Pinpoint the cell where the given text exists, returning its (X, Y) midpoint coordinate. 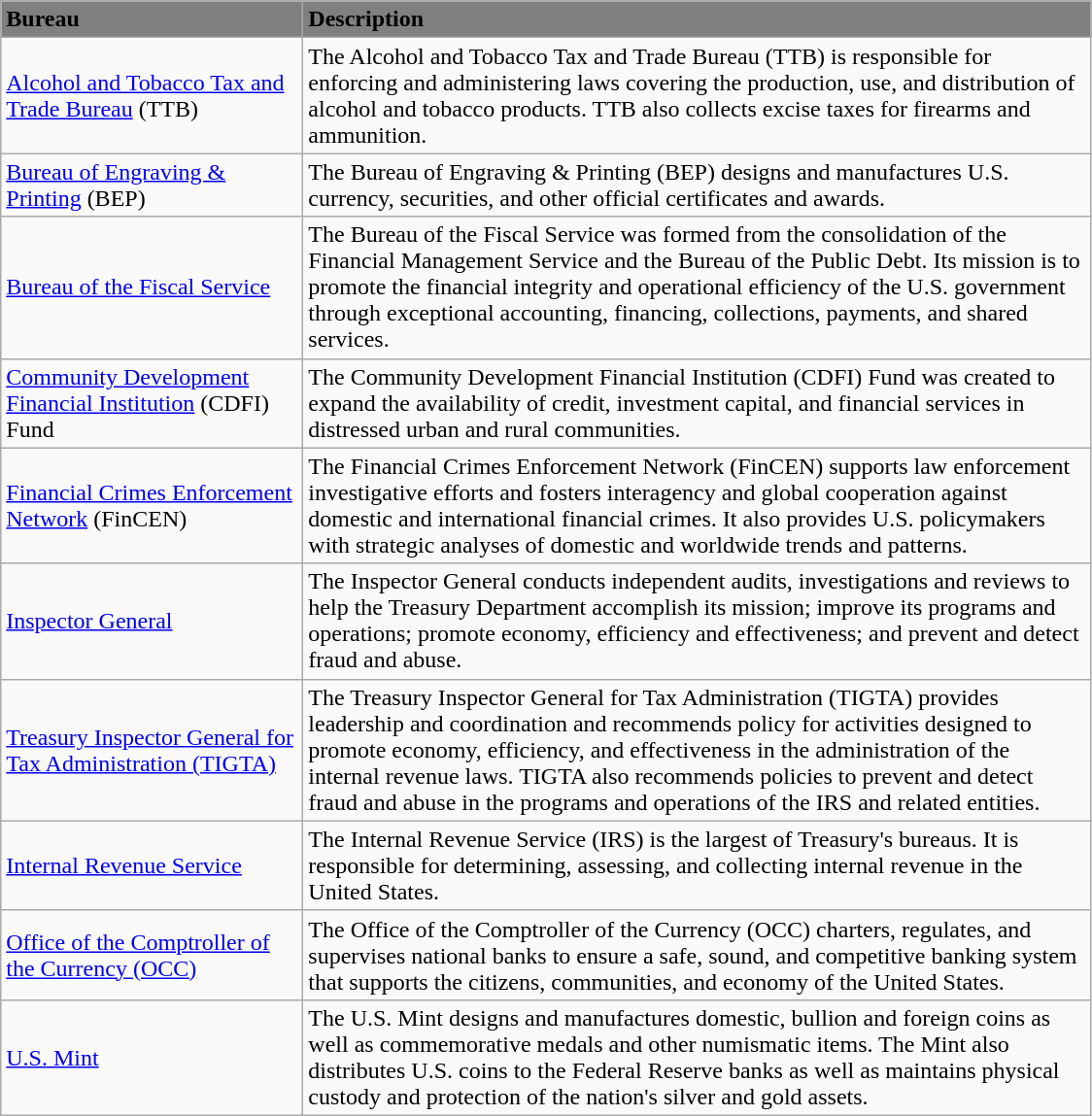
U.S. Mint (152, 1057)
Community Development Financial Institution (CDFI) Fund (152, 403)
Financial Crimes Enforcement Network (FinCEN) (152, 505)
Internal Revenue Service (152, 865)
Description (698, 19)
Bureau (152, 19)
The Bureau of Engraving & Printing (BEP) designs and manufactures U.S. currency, securities, and other official certificates and awards. (698, 185)
Inspector General (152, 622)
Alcohol and Tobacco Tax and Trade Bureau (TTB) (152, 95)
Office of the Comptroller of the Currency (OCC) (152, 955)
Bureau of the Fiscal Service (152, 287)
Treasury Inspector General for Tax Administration (TIGTA) (152, 750)
Bureau of Engraving & Printing (BEP) (152, 185)
